Identify which cell holds the provided text, then report its [x, y] central coordinate. 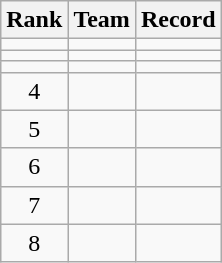
5 [34, 129]
6 [34, 167]
Rank [34, 20]
Record [178, 20]
8 [34, 243]
4 [34, 91]
7 [34, 205]
Team [102, 20]
